Output the (X, Y) coordinate of the center of the cell containing the given text.  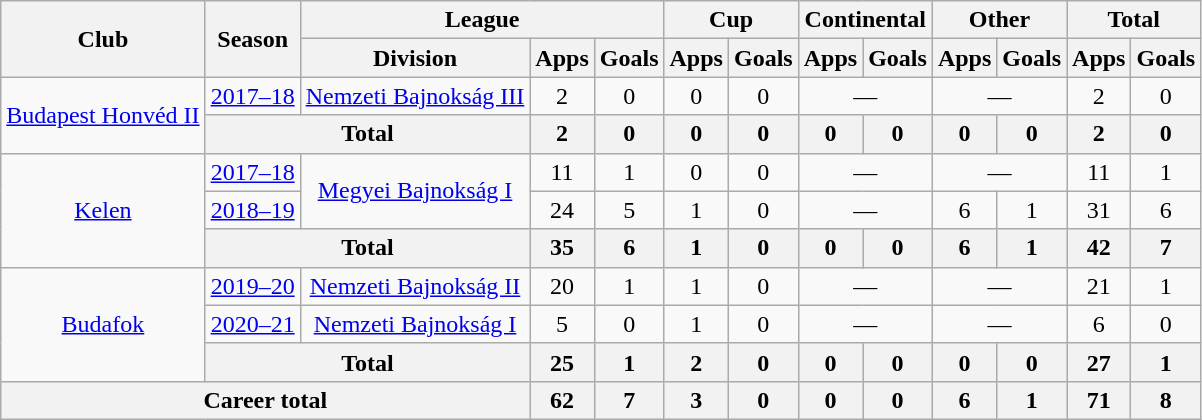
Career total (266, 400)
Division (415, 58)
Nemzeti Bajnokság II (415, 286)
31 (1099, 210)
20 (562, 286)
27 (1099, 362)
24 (562, 210)
Season (252, 39)
2019–20 (252, 286)
25 (562, 362)
Megyei Bajnokság I (415, 191)
Nemzeti Bajnokság III (415, 96)
2018–19 (252, 210)
Continental (865, 20)
Budafok (103, 324)
Kelen (103, 210)
Other (999, 20)
71 (1099, 400)
Nemzeti Bajnokság I (415, 324)
21 (1099, 286)
35 (562, 248)
Cup (731, 20)
Club (103, 39)
3 (696, 400)
2020–21 (252, 324)
8 (1166, 400)
League (482, 20)
42 (1099, 248)
Budapest Honvéd II (103, 115)
62 (562, 400)
